Detect which cell encompasses the target text, then output its (X, Y) center coordinate. 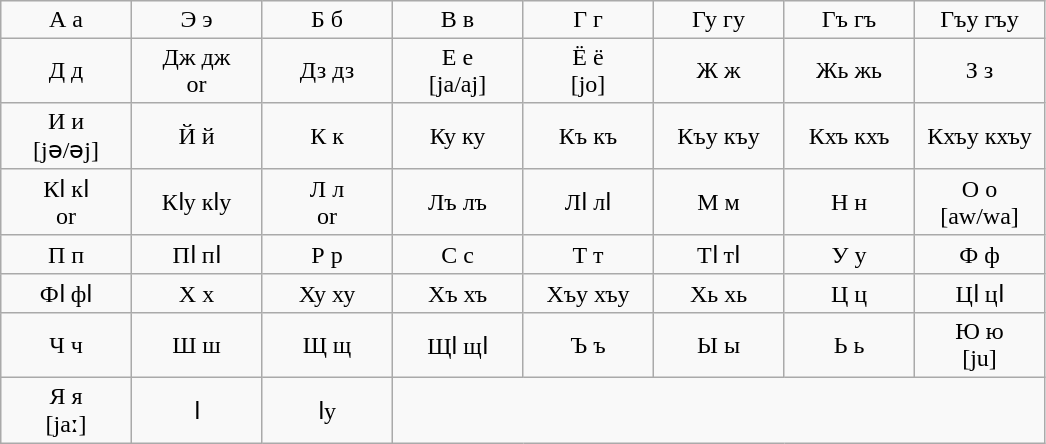
Е е [ja/aj] (457, 70)
Ху ху (327, 294)
С с (457, 254)
Р р (327, 254)
А а (66, 20)
Ы ы (718, 345)
Ъ ъ (588, 345)
П п (66, 254)
Ж ж (718, 70)
Дз дз (327, 70)
З з (979, 70)
Х х (196, 294)
И и [jə/əj] (66, 136)
Къу къу (718, 136)
В в (457, 20)
Кӏу кӏу (196, 202)
Г г (588, 20)
ӏ (196, 410)
М м (718, 202)
Э э (196, 20)
Щ щ (327, 345)
Кӏ кӏ or (66, 202)
Лӏ лӏ (588, 202)
Цӏ цӏ (979, 294)
Ч ч (66, 345)
Ц ц (849, 294)
Л л or (327, 202)
Кхъу кхъу (979, 136)
Ь ь (849, 345)
Я я [jaː] (66, 410)
Дж дж or (196, 70)
Н н (849, 202)
Ю ю [ju] (979, 345)
Щӏ щӏ (457, 345)
Гъу гъу (979, 20)
Хъ хъ (457, 294)
Ш ш (196, 345)
Хь хь (718, 294)
Жь жь (849, 70)
Кхъ кхъ (849, 136)
Й й (196, 136)
О о [aw/wa] (979, 202)
ӏу (327, 410)
Хъу хъу (588, 294)
Гъ гъ (849, 20)
К к (327, 136)
Пӏ пӏ (196, 254)
Ё ё [jo] (588, 70)
Ф ф (979, 254)
Ку ку (457, 136)
Т т (588, 254)
Тӏ тӏ (718, 254)
Б б (327, 20)
Лъ лъ (457, 202)
Къ къ (588, 136)
Д д (66, 70)
Фӏ фӏ (66, 294)
Гу гу (718, 20)
У у (849, 254)
